Pinpoint the cell where the given text exists, returning its [x, y] midpoint coordinate. 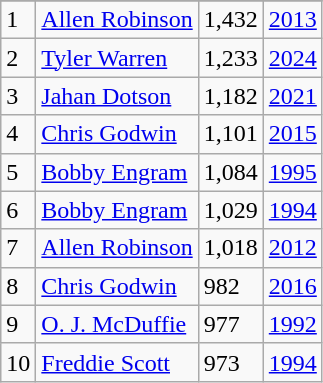
2024 [292, 58]
8 [18, 286]
3 [18, 96]
1995 [292, 172]
977 [230, 324]
1,018 [230, 248]
1,084 [230, 172]
4 [18, 134]
2013 [292, 20]
1,101 [230, 134]
1,029 [230, 210]
1,432 [230, 20]
2012 [292, 248]
Jahan Dotson [117, 96]
2 [18, 58]
Freddie Scott [117, 362]
5 [18, 172]
6 [18, 210]
2015 [292, 134]
2016 [292, 286]
1992 [292, 324]
O. J. McDuffie [117, 324]
Tyler Warren [117, 58]
1,233 [230, 58]
1,182 [230, 96]
7 [18, 248]
982 [230, 286]
10 [18, 362]
973 [230, 362]
9 [18, 324]
1 [18, 20]
2021 [292, 96]
